Detect which cell encompasses the target text, then output its [x, y] center coordinate. 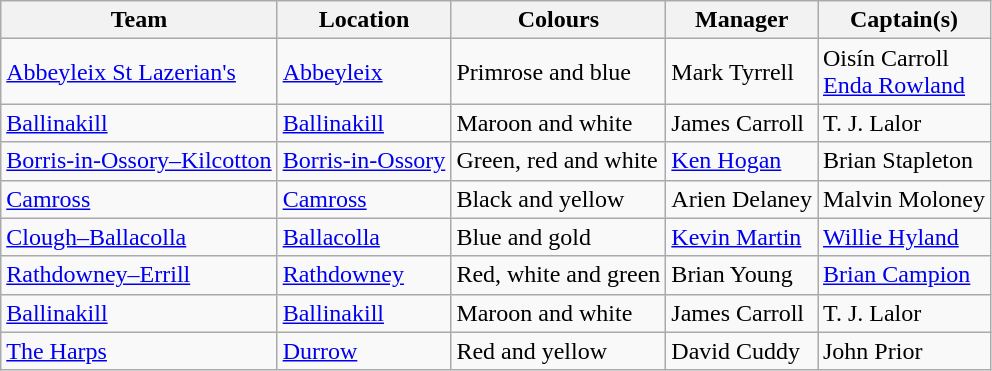
Primrose and blue [558, 72]
Red and yellow [558, 351]
Kevin Martin [742, 237]
Willie Hyland [904, 237]
Malvin Moloney [904, 199]
Location [364, 20]
Red, white and green [558, 275]
David Cuddy [742, 351]
Rathdowney [364, 275]
Brian Stapleton [904, 161]
Captain(s) [904, 20]
Green, red and white [558, 161]
John Prior [904, 351]
Brian Campion [904, 275]
Ken Hogan [742, 161]
Oisín CarrollEnda Rowland [904, 72]
Ballacolla [364, 237]
The Harps [139, 351]
Mark Tyrrell [742, 72]
Rathdowney–Errill [139, 275]
Arien Delaney [742, 199]
Borris-in-Ossory [364, 161]
Abbeyleix St Lazerian's [139, 72]
Abbeyleix [364, 72]
Durrow [364, 351]
Brian Young [742, 275]
Black and yellow [558, 199]
Colours [558, 20]
Manager [742, 20]
Clough–Ballacolla [139, 237]
Team [139, 20]
Blue and gold [558, 237]
Borris-in-Ossory–Kilcotton [139, 161]
